Identify which cell holds the provided text, then report its [x, y] central coordinate. 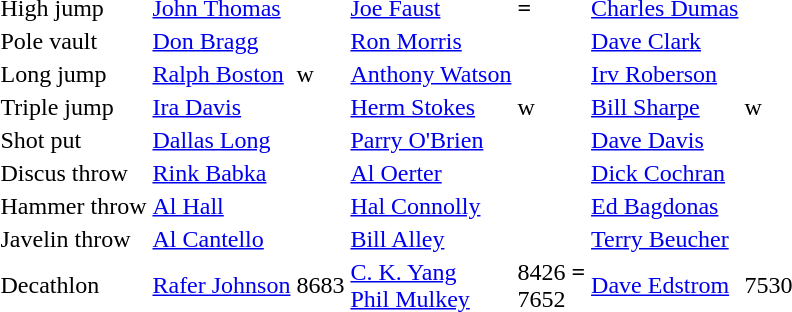
Dave Davis [665, 140]
Dave Clark [665, 41]
Herm Stokes [431, 107]
Hal Connolly [431, 206]
Bill Sharpe [665, 107]
Ed Bagdonas [665, 206]
Anthony Watson [431, 74]
Bill Alley [431, 239]
Parry O'Brien [431, 140]
Rink Babka [222, 173]
Al Hall [222, 206]
Al Oerter [431, 173]
Don Bragg [222, 41]
Ron Morris [431, 41]
Terry Beucher [665, 239]
Dick Cochran [665, 173]
Al Cantello [222, 239]
Dallas Long [222, 140]
Irv Roberson [665, 74]
Ralph Boston [222, 74]
Ira Davis [222, 107]
